Provide the (X, Y) coordinate of the cell's center where the given text is located.  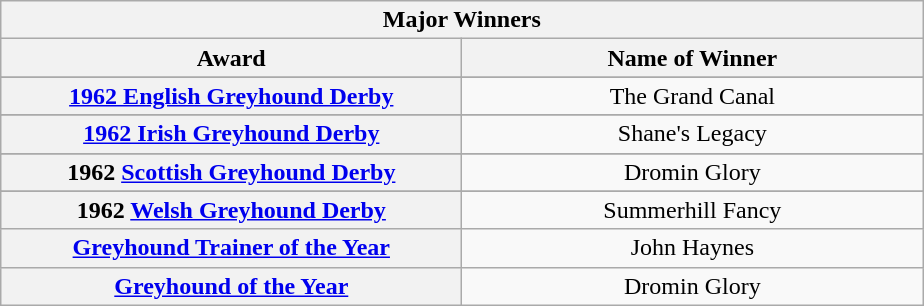
Award (232, 58)
Greyhound Trainer of the Year (232, 248)
1962 English Greyhound Derby (232, 96)
1962 Welsh Greyhound Derby (232, 210)
Greyhound of the Year (232, 286)
Major Winners (462, 20)
The Grand Canal (692, 96)
Summerhill Fancy (692, 210)
Shane's Legacy (692, 134)
Name of Winner (692, 58)
John Haynes (692, 248)
1962 Scottish Greyhound Derby (232, 172)
1962 Irish Greyhound Derby (232, 134)
